From the cell containing the given text, extract its center point as (x, y) coordinate. 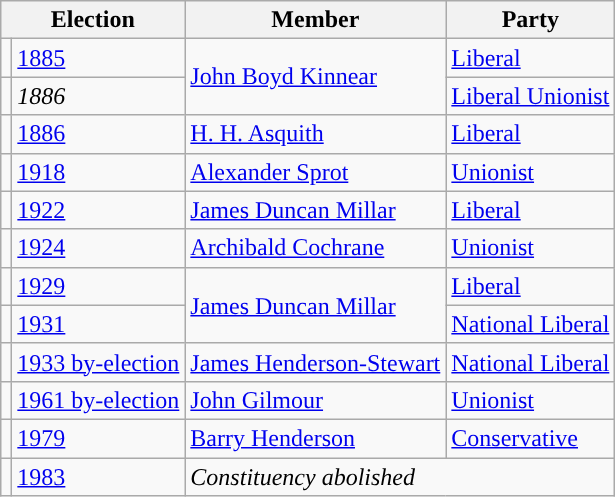
1933 by-election (98, 362)
1922 (98, 210)
H. H. Asquith (316, 134)
Barry Henderson (316, 438)
1924 (98, 248)
James Henderson-Stewart (316, 362)
Member (316, 20)
Alexander Sprot (316, 172)
1931 (98, 324)
John Boyd Kinnear (316, 77)
Constituency abolished (400, 477)
1918 (98, 172)
John Gilmour (316, 400)
Liberal Unionist (530, 96)
1979 (98, 438)
1885 (98, 58)
Party (530, 20)
1983 (98, 477)
1961 by-election (98, 400)
1929 (98, 286)
Archibald Cochrane (316, 248)
Conservative (530, 438)
Election (93, 20)
